Identify which cell holds the provided text, then report its (x, y) central coordinate. 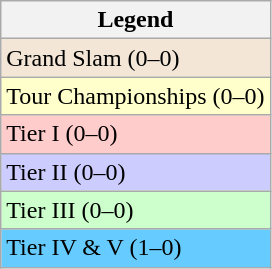
Tier II (0–0) (136, 172)
Tier IV & V (1–0) (136, 248)
Tier III (0–0) (136, 210)
Grand Slam (0–0) (136, 58)
Tour Championships (0–0) (136, 96)
Tier I (0–0) (136, 134)
Legend (136, 20)
